Determine the [x, y] coordinate at the center of the cell enclosing the given text.  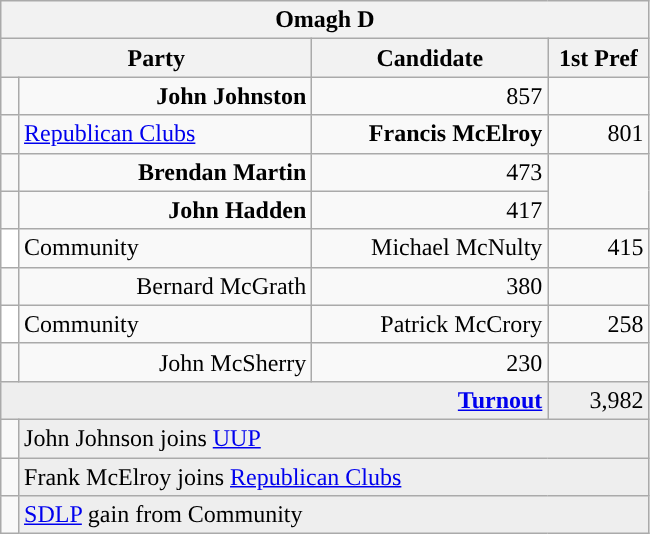
Francis McElroy [430, 134]
John Hadden [166, 210]
258 [598, 324]
415 [598, 248]
857 [430, 96]
Michael McNulty [430, 248]
John Johnson joins UUP [334, 438]
Republican Clubs [166, 134]
801 [598, 134]
John Johnston [166, 96]
Party [156, 58]
John McSherry [166, 362]
Brendan Martin [166, 172]
473 [430, 172]
Omagh D [325, 20]
Patrick McCrory [430, 324]
417 [430, 210]
Frank McElroy joins Republican Clubs [334, 477]
Bernard McGrath [166, 286]
1st Pref [598, 58]
380 [430, 286]
230 [430, 362]
3,982 [598, 400]
Candidate [430, 58]
SDLP gain from Community [334, 515]
Turnout [274, 400]
